Search for the cell housing the specified text and yield its [X, Y] center coordinate. 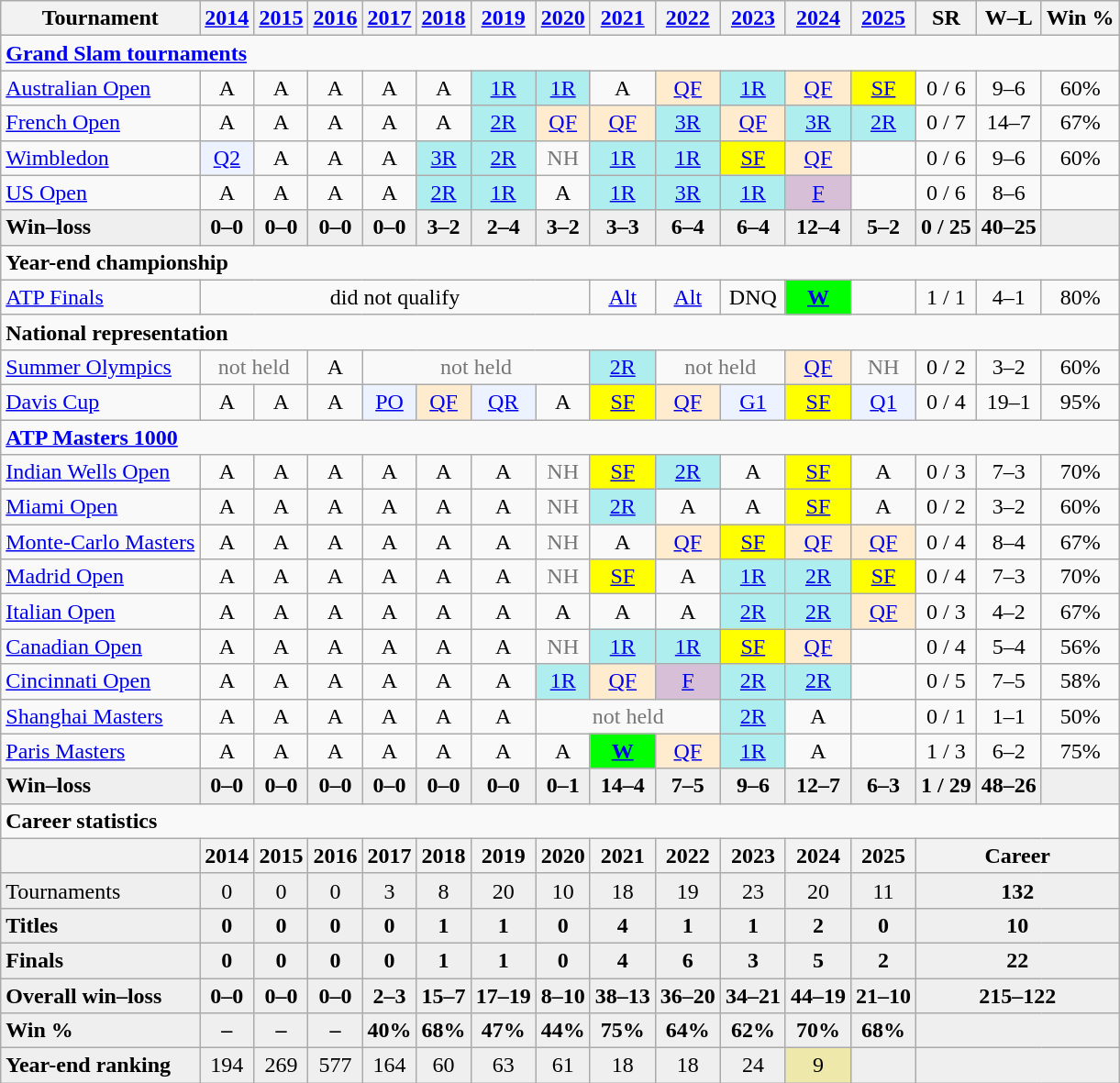
Finals [101, 960]
1 / 3 [947, 751]
PO [389, 402]
48–26 [1009, 786]
4–2 [1009, 612]
Tournament [101, 18]
Cincinnati Open [101, 681]
US Open [101, 193]
8–10 [563, 995]
1–1 [1009, 716]
QR [503, 402]
Canadian Open [101, 646]
Year-end ranking [101, 1066]
8–6 [1009, 193]
24 [752, 1066]
DNQ [752, 297]
11 [882, 890]
12–7 [818, 786]
12–4 [818, 227]
58% [1081, 681]
6 [688, 960]
215–122 [1018, 995]
19 [688, 890]
Tournaments [101, 890]
Madrid Open [101, 577]
5–2 [882, 227]
95% [1081, 402]
Indian Wells Open [101, 472]
Overall win–loss [101, 995]
56% [1081, 646]
40–25 [1009, 227]
Q1 [882, 402]
4–1 [1009, 297]
1 / 1 [947, 297]
8–4 [1009, 542]
ATP Masters 1000 [560, 437]
194 [227, 1066]
6–3 [882, 786]
19–1 [1009, 402]
Year-end championship [560, 262]
15–7 [444, 995]
Davis Cup [101, 402]
0 / 1 [947, 716]
Paris Masters [101, 751]
1 / 29 [947, 786]
Miami Open [101, 507]
3–3 [622, 227]
34–21 [752, 995]
French Open [101, 123]
269 [281, 1066]
50% [1081, 716]
60 [444, 1066]
9 [818, 1066]
6–2 [1009, 751]
21–10 [882, 995]
Titles [101, 925]
63 [503, 1066]
Career [1018, 856]
Grand Slam tournaments [560, 53]
Australian Open [101, 88]
Monte-Carlo Masters [101, 542]
44% [563, 1031]
47% [503, 1031]
SR [947, 18]
62% [752, 1031]
0 / 25 [947, 227]
14–7 [1009, 123]
0–1 [563, 786]
132 [1018, 890]
8 [444, 890]
44–19 [818, 995]
38–13 [622, 995]
Italian Open [101, 612]
0 / 7 [947, 123]
ATP Finals [101, 297]
17–19 [503, 995]
National representation [560, 332]
64% [688, 1031]
14–4 [622, 786]
5–4 [1009, 646]
G1 [752, 402]
36–20 [688, 995]
22 [1018, 960]
23 [752, 890]
did not qualify [394, 297]
80% [1081, 297]
5 [818, 960]
577 [336, 1066]
Summer Olympics [101, 367]
164 [389, 1066]
Shanghai Masters [101, 716]
Q2 [227, 158]
0 / 5 [947, 681]
2–3 [389, 995]
Career statistics [560, 821]
40% [389, 1031]
61 [563, 1066]
W–L [1009, 18]
2–4 [503, 227]
Wimbledon [101, 158]
